Return (X, Y) of the center of cell containing provided text 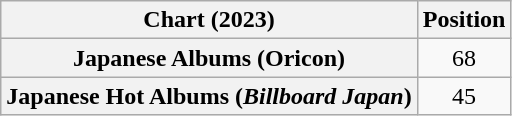
45 (464, 96)
Chart (2023) (209, 20)
68 (464, 58)
Japanese Albums (Oricon) (209, 58)
Japanese Hot Albums (Billboard Japan) (209, 96)
Position (464, 20)
